Locate the cell with the specified text and output its (x, y) center coordinate. 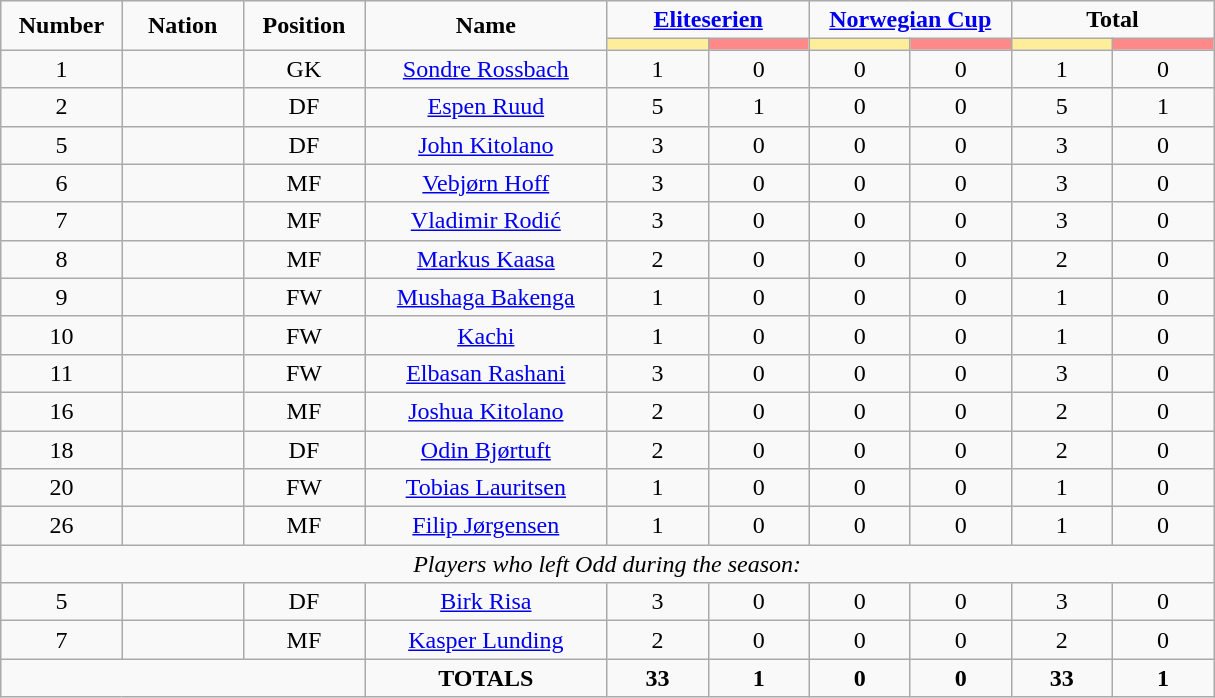
Espen Ruud (486, 107)
Norwegian Cup (910, 20)
Number (62, 26)
16 (62, 411)
6 (62, 183)
Total (1112, 20)
GK (304, 69)
Birk Risa (486, 602)
26 (62, 526)
Sondre Rossbach (486, 69)
20 (62, 488)
Filip Jørgensen (486, 526)
Nation (182, 26)
11 (62, 373)
Mushaga Bakenga (486, 297)
18 (62, 449)
Players who left Odd during the season: (608, 564)
Tobias Lauritsen (486, 488)
Position (304, 26)
Name (486, 26)
9 (62, 297)
John Kitolano (486, 145)
Vebjørn Hoff (486, 183)
Vladimir Rodić (486, 221)
8 (62, 259)
Joshua Kitolano (486, 411)
Odin Bjørtuft (486, 449)
Eliteserien (708, 20)
Elbasan Rashani (486, 373)
10 (62, 335)
Kasper Lunding (486, 640)
Markus Kaasa (486, 259)
TOTALS (486, 678)
Kachi (486, 335)
